Search for the cell housing the specified text and yield its (X, Y) center coordinate. 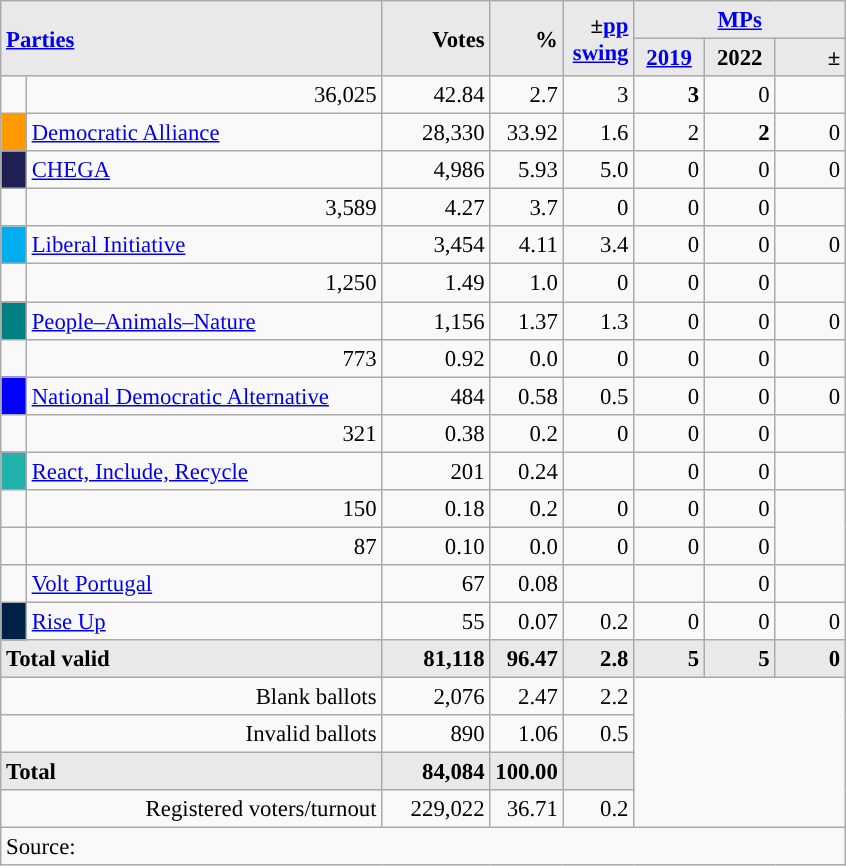
890 (436, 734)
Total valid (192, 659)
Blank ballots (192, 697)
Invalid ballots (192, 734)
1.0 (526, 283)
Rise Up (204, 621)
National Democratic Alternative (204, 396)
4.11 (526, 245)
81,118 (436, 659)
42.84 (436, 95)
484 (436, 396)
3,454 (436, 245)
Total (192, 772)
People–Animals–Nature (204, 321)
0.10 (436, 546)
3.7 (526, 208)
4,986 (436, 170)
Liberal Initiative (204, 245)
Democratic Alliance (204, 133)
1.49 (436, 283)
1.6 (598, 133)
2.8 (598, 659)
0.07 (526, 621)
Registered voters/turnout (192, 809)
3,589 (204, 208)
5.93 (526, 170)
4.27 (436, 208)
±pp swing (598, 38)
Parties (192, 38)
87 (204, 546)
3.4 (598, 245)
0.58 (526, 396)
0.18 (436, 509)
201 (436, 471)
Source: (424, 847)
36,025 (204, 95)
1.06 (526, 734)
100.00 (526, 772)
96.47 (526, 659)
2.7 (526, 95)
React, Include, Recycle (204, 471)
67 (436, 584)
55 (436, 621)
0.24 (526, 471)
0.92 (436, 358)
CHEGA (204, 170)
321 (204, 433)
773 (204, 358)
1.3 (598, 321)
% (526, 38)
84,084 (436, 772)
MPs (740, 20)
2.2 (598, 697)
1.37 (526, 321)
2019 (670, 58)
2,076 (436, 697)
2022 (740, 58)
229,022 (436, 809)
± (810, 58)
36.71 (526, 809)
Volt Portugal (204, 584)
Votes (436, 38)
0.08 (526, 584)
150 (204, 509)
5.0 (598, 170)
28,330 (436, 133)
0.38 (436, 433)
1,156 (436, 321)
33.92 (526, 133)
2.47 (526, 697)
1,250 (204, 283)
